Return [X, Y] of the center of cell containing provided text 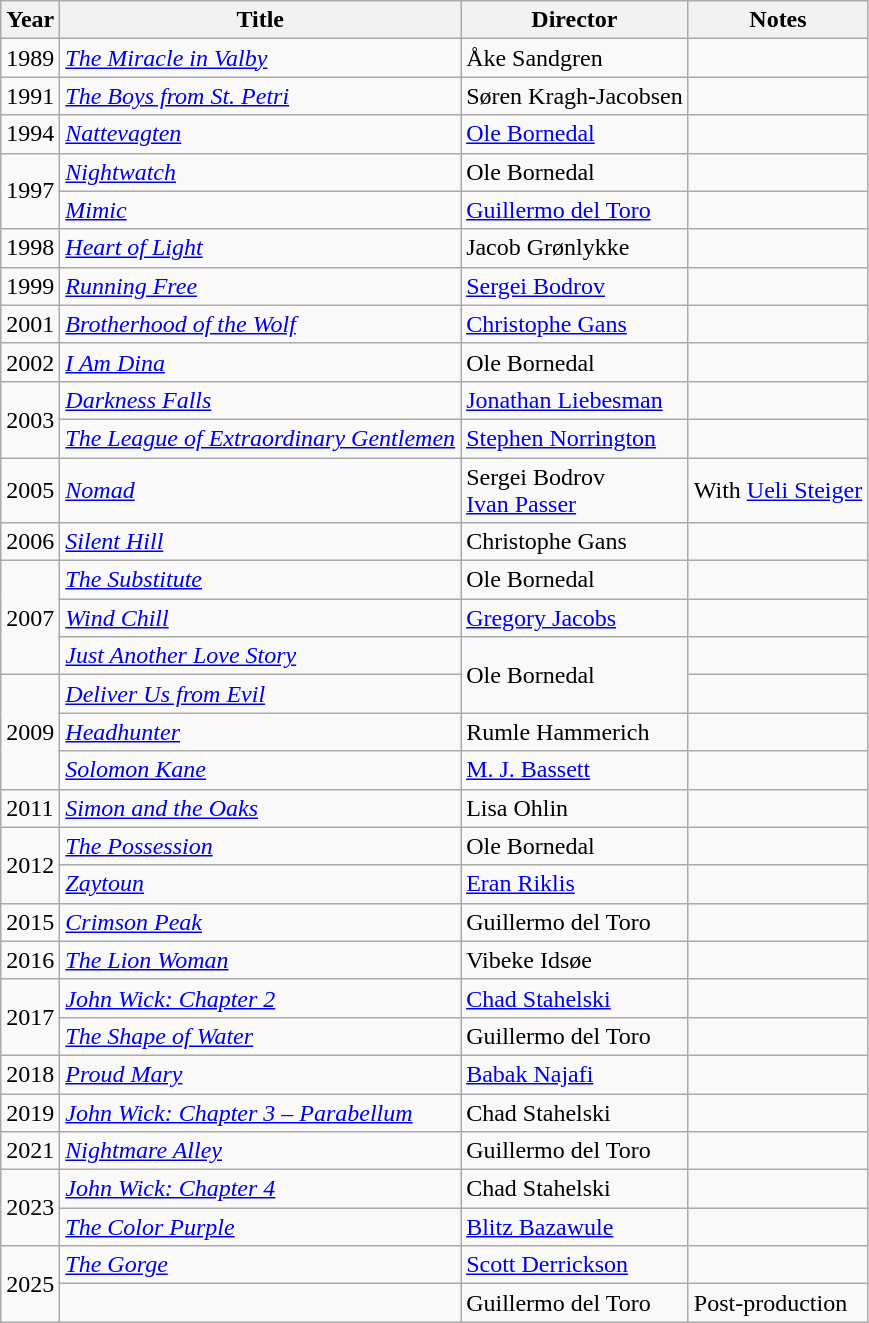
Notes [778, 20]
1997 [30, 191]
M. J. Bassett [575, 770]
Brotherhood of the Wolf [260, 324]
The Miracle in Valby [260, 58]
Year [30, 20]
Director [575, 20]
John Wick: Chapter 3 – Parabellum [260, 1113]
Gregory Jacobs [575, 618]
Søren Kragh-Jacobsen [575, 96]
Åke Sandgren [575, 58]
Nomad [260, 490]
Vibeke Idsøe [575, 960]
2019 [30, 1113]
Solomon Kane [260, 770]
Simon and the Oaks [260, 808]
2011 [30, 808]
Post-production [778, 1303]
Nightwatch [260, 172]
Headhunter [260, 732]
The Boys from St. Petri [260, 96]
Stephen Norrington [575, 438]
Zaytoun [260, 884]
2018 [30, 1074]
The Color Purple [260, 1227]
Scott Derrickson [575, 1265]
Proud Mary [260, 1074]
2003 [30, 419]
Heart of Light [260, 248]
2016 [30, 960]
2012 [30, 865]
Rumle Hammerich [575, 732]
1991 [30, 96]
2017 [30, 1017]
The Lion Woman [260, 960]
2023 [30, 1208]
I Am Dina [260, 362]
Mimic [260, 210]
2009 [30, 732]
The Shape of Water [260, 1036]
Silent Hill [260, 542]
Title [260, 20]
2021 [30, 1151]
The Possession [260, 846]
Deliver Us from Evil [260, 694]
The League of Extraordinary Gentlemen [260, 438]
1989 [30, 58]
1994 [30, 134]
1999 [30, 286]
2025 [30, 1284]
Running Free [260, 286]
Crimson Peak [260, 922]
Sergei BodrovIvan Passer [575, 490]
Nightmare Alley [260, 1151]
2015 [30, 922]
Babak Najafi [575, 1074]
Jonathan Liebesman [575, 400]
Sergei Bodrov [575, 286]
1998 [30, 248]
Darkness Falls [260, 400]
With Ueli Steiger [778, 490]
2001 [30, 324]
John Wick: Chapter 4 [260, 1189]
2006 [30, 542]
The Gorge [260, 1265]
Just Another Love Story [260, 656]
Lisa Ohlin [575, 808]
2002 [30, 362]
Blitz Bazawule [575, 1227]
2007 [30, 618]
Nattevagten [260, 134]
The Substitute [260, 580]
2005 [30, 490]
Wind Chill [260, 618]
Jacob Grønlykke [575, 248]
Eran Riklis [575, 884]
John Wick: Chapter 2 [260, 998]
